Extract the [X, Y] coordinate from the center of the cell holding the provided text.  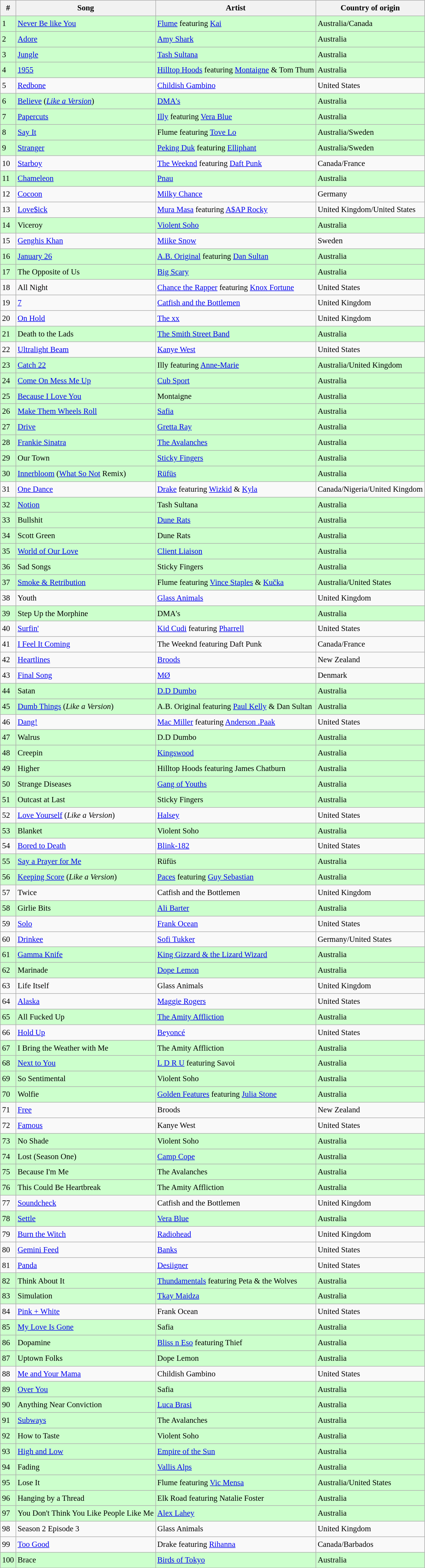
Lost (Season One) [86, 1157]
72 [8, 1125]
This Could Be Heartbreak [86, 1188]
Drinkee [86, 939]
5 [8, 86]
Dopamine [86, 1343]
Wolfie [86, 1094]
Denmark [370, 676]
Too Good [86, 1545]
January 26 [86, 256]
Germany [370, 194]
Innerbloom (What So Not Remix) [86, 474]
63 [8, 986]
On Hold [86, 319]
I Feel It Coming [86, 645]
95 [8, 1482]
Outcast at Last [86, 800]
MØ [236, 676]
Settle [86, 1218]
56 [8, 877]
60 [8, 939]
Starboy [86, 164]
Heartlines [86, 660]
Solo [86, 924]
3 [8, 55]
Over You [86, 1390]
10 [8, 164]
Camp Cope [236, 1157]
Think About It [86, 1281]
Alex Lahey [236, 1514]
26 [8, 412]
Milky Chance [236, 194]
A.B. Original featuring Paul Kelly & Dan Sultan [236, 706]
Kid Cudi featuring Pharrell [236, 629]
Kingswood [236, 753]
Believe (Like a Version) [86, 101]
Hanging by a Thread [86, 1498]
Cocoon [86, 194]
Client Liaison [236, 552]
41 [8, 645]
Luca Brasi [236, 1405]
Gretta Ray [236, 427]
Smoke & Retribution [86, 582]
58 [8, 909]
1 [8, 24]
Come On Mess Me Up [86, 380]
Next to You [86, 1064]
Song [86, 8]
30 [8, 474]
Step Up the Morphine [86, 613]
Bliss n Eso featuring Thief [236, 1343]
So Sentimental [86, 1079]
Chance the Rapper featuring Knox Fortune [236, 288]
Flume featuring Vic Mensa [236, 1482]
54 [8, 846]
Elk Road featuring Natalie Foster [236, 1498]
Death to the Lads [86, 334]
Keeping Score (Like a Version) [86, 877]
71 [8, 1110]
Viceroy [86, 225]
Empire of the Sun [236, 1451]
97 [8, 1514]
Frankie Sinatra [86, 443]
83 [8, 1296]
Because I'm Me [86, 1172]
Flume featuring Vince Staples & Kučka [236, 582]
99 [8, 1545]
2 [8, 40]
Higher [86, 769]
King Gizzard & the Lizard Wizard [236, 955]
77 [8, 1203]
Chameleon [86, 179]
Me and Your Mama [86, 1374]
Thundamentals featuring Peta & the Wolves [236, 1281]
Subways [86, 1421]
Ultralight Beam [86, 349]
Gamma Knife [86, 955]
62 [8, 970]
13 [8, 210]
19 [8, 303]
43 [8, 676]
High and Low [86, 1451]
81 [8, 1265]
69 [8, 1079]
Make Them Wheels Roll [86, 412]
Bored to Death [86, 846]
Illy featuring Anne-Marie [236, 365]
United Kingdom/United States [370, 210]
Say a Prayer for Me [86, 861]
88 [8, 1374]
Famous [86, 1125]
25 [8, 396]
32 [8, 505]
1955 [86, 70]
No Shade [86, 1141]
Paces featuring Guy Sebastian [236, 877]
70 [8, 1094]
Love Yourself (Like a Version) [86, 815]
82 [8, 1281]
Redbone [86, 86]
45 [8, 706]
79 [8, 1234]
Peking Duk featuring Elliphant [236, 148]
33 [8, 520]
Bullshit [86, 520]
51 [8, 800]
Youth [86, 598]
16 [8, 256]
80 [8, 1250]
36 [8, 567]
Sweden [370, 241]
Blink-182 [236, 846]
Tkay Maidza [236, 1296]
Simulation [86, 1296]
78 [8, 1218]
23 [8, 365]
Hilltop Hoods featuring James Chatburn [236, 769]
Our Town [86, 458]
Canada/Barbados [370, 1545]
Sofi Tukker [236, 939]
Hilltop Hoods featuring Montaigne & Tom Thum [236, 70]
59 [8, 924]
Twice [86, 893]
76 [8, 1188]
Fading [86, 1467]
9 [8, 148]
Gang of Youths [236, 784]
Season 2 Episode 3 [86, 1529]
Say It [86, 132]
Love$ick [86, 210]
You Don't Think You Like People Like Me [86, 1514]
Final Song [86, 676]
Soundcheck [86, 1203]
Walrus [86, 737]
85 [8, 1327]
21 [8, 334]
94 [8, 1467]
Girlie Bits [86, 909]
Jungle [86, 55]
42 [8, 660]
Beyoncé [236, 1033]
27 [8, 427]
Flume featuring Tove Lo [236, 132]
92 [8, 1436]
Lose It [86, 1482]
Flume featuring Kai [236, 24]
Germany/United States [370, 939]
Uptown Folks [86, 1358]
The Smith Street Band [236, 334]
Brace [86, 1560]
Notion [86, 505]
Marinade [86, 970]
74 [8, 1157]
18 [8, 288]
39 [8, 613]
Because I Love You [86, 396]
Amy Shark [236, 40]
46 [8, 722]
Panda [86, 1265]
Life Itself [86, 986]
61 [8, 955]
50 [8, 784]
Vera Blue [236, 1218]
How to Taste [86, 1436]
Anything Near Conviction [86, 1405]
Mura Masa featuring A$AP Rocky [236, 210]
World of Our Love [86, 552]
29 [8, 458]
Surfin' [86, 629]
89 [8, 1390]
49 [8, 769]
Satan [86, 691]
44 [8, 691]
I Bring the Weather with Me [86, 1048]
Stranger [86, 148]
Banks [236, 1250]
Pink + White [86, 1312]
Alaska [86, 1001]
Artist [236, 8]
Ali Barter [236, 909]
Drake featuring Wizkid & Kyla [236, 489]
Papercuts [86, 116]
84 [8, 1312]
20 [8, 319]
Australia/United Kingdom [370, 365]
57 [8, 893]
68 [8, 1064]
All Night [86, 288]
Strange Diseases [86, 784]
14 [8, 225]
Cub Sport [236, 380]
91 [8, 1421]
31 [8, 489]
48 [8, 753]
Pnau [236, 179]
53 [8, 831]
11 [8, 179]
Illy featuring Vera Blue [236, 116]
All Fucked Up [86, 1017]
Drive [86, 427]
47 [8, 737]
Golden Features featuring Julia Stone [236, 1094]
A.B. Original featuring Dan Sultan [236, 256]
Big Scary [236, 272]
86 [8, 1343]
Gemini Feed [86, 1250]
Drake featuring Rihanna [236, 1545]
8 [8, 132]
64 [8, 1001]
35 [8, 552]
24 [8, 380]
98 [8, 1529]
Dang! [86, 722]
4 [8, 70]
# [8, 8]
Birds of Tokyo [236, 1560]
My Love Is Gone [86, 1327]
Genghis Khan [86, 241]
90 [8, 1405]
66 [8, 1033]
Scott Green [86, 536]
75 [8, 1172]
L D R U featuring Savoi [236, 1064]
Catch 22 [86, 365]
6 [8, 101]
The Opposite of Us [86, 272]
17 [8, 272]
Country of origin [370, 8]
65 [8, 1017]
12 [8, 194]
Dumb Things (Like a Version) [86, 706]
Maggie Rogers [236, 1001]
Blanket [86, 831]
73 [8, 1141]
Australia/Canada [370, 24]
40 [8, 629]
Adore [86, 40]
Vallis Alps [236, 1467]
The xx [236, 319]
Burn the Witch [86, 1234]
One Dance [86, 489]
37 [8, 582]
55 [8, 861]
87 [8, 1358]
Desiigner [236, 1265]
Radiohead [236, 1234]
Never Be like You [86, 24]
Halsey [236, 815]
Montaigne [236, 396]
96 [8, 1498]
Free [86, 1110]
Hold Up [86, 1033]
38 [8, 598]
28 [8, 443]
Miike Snow [236, 241]
15 [8, 241]
Canada/Nigeria/United Kingdom [370, 489]
Creepin [86, 753]
100 [8, 1560]
Sad Songs [86, 567]
22 [8, 349]
34 [8, 536]
93 [8, 1451]
67 [8, 1048]
Mac Miller featuring Anderson .Paak [236, 722]
52 [8, 815]
